From the cell containing the given text, extract its center point as [x, y] coordinate. 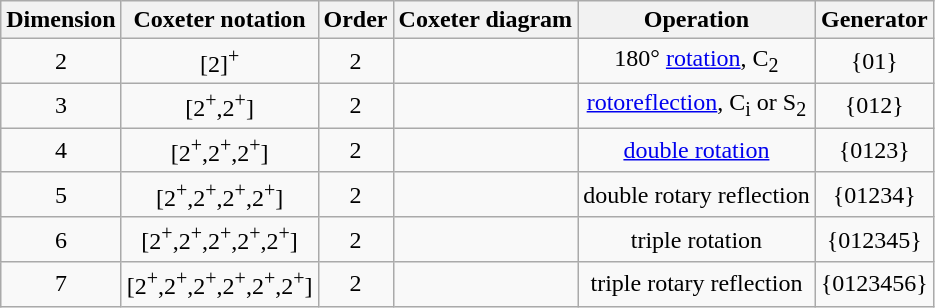
Order [356, 20]
triple rotation [697, 240]
7 [61, 284]
rotoreflection, Ci or S2 [697, 106]
double rotary reflection [697, 194]
{012} [874, 106]
5 [61, 194]
6 [61, 240]
{01} [874, 62]
{0123} [874, 150]
[2+,2+,2+] [220, 150]
180° rotation, C2 [697, 62]
4 [61, 150]
Dimension [61, 20]
{0123456} [874, 284]
{012345} [874, 240]
[2+,2+,2+,2+,2+,2+] [220, 284]
{01234} [874, 194]
double rotation [697, 150]
[2+,2+,2+,2+] [220, 194]
Coxeter diagram [486, 20]
[2]+ [220, 62]
[2+,2+,2+,2+,2+] [220, 240]
triple rotary reflection [697, 284]
3 [61, 106]
Generator [874, 20]
Coxeter notation [220, 20]
Operation [697, 20]
[2+,2+] [220, 106]
